Detect which cell encompasses the target text, then output its [x, y] center coordinate. 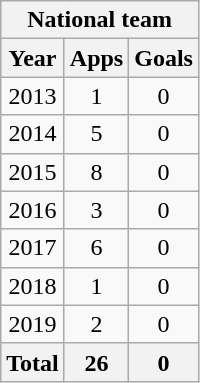
5 [96, 134]
6 [96, 248]
2016 [33, 210]
National team [100, 20]
Goals [164, 58]
Total [33, 362]
2018 [33, 286]
2015 [33, 172]
3 [96, 210]
2019 [33, 324]
2017 [33, 248]
2013 [33, 96]
2 [96, 324]
Apps [96, 58]
26 [96, 362]
8 [96, 172]
Year [33, 58]
2014 [33, 134]
